Return (X, Y) of the center of cell containing provided text 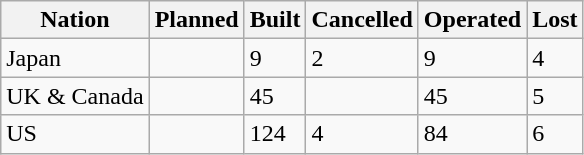
124 (275, 134)
Japan (75, 58)
84 (472, 134)
Planned (196, 20)
Lost (555, 20)
US (75, 134)
UK & Canada (75, 96)
5 (555, 96)
Operated (472, 20)
Cancelled (362, 20)
2 (362, 58)
Built (275, 20)
6 (555, 134)
Nation (75, 20)
